For the text-containing cell, return its midpoint in (X, Y) coordinate format. 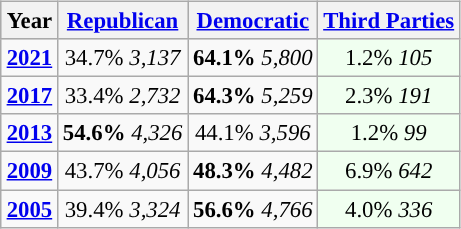
2013 (29, 133)
Democratic (253, 21)
2.3% 191 (389, 96)
56.6% 4,766 (253, 209)
33.4% 2,732 (122, 96)
Year (29, 21)
1.2% 99 (389, 133)
34.7% 3,137 (122, 58)
Third Parties (389, 21)
2005 (29, 209)
2017 (29, 96)
Republican (122, 21)
2009 (29, 171)
54.6% 4,326 (122, 133)
43.7% 4,056 (122, 171)
2021 (29, 58)
6.9% 642 (389, 171)
48.3% 4,482 (253, 171)
1.2% 105 (389, 58)
64.3% 5,259 (253, 96)
64.1% 5,800 (253, 58)
4.0% 336 (389, 209)
44.1% 3,596 (253, 133)
39.4% 3,324 (122, 209)
